Provide the (x, y) coordinate of the cell's center where the given text is located.  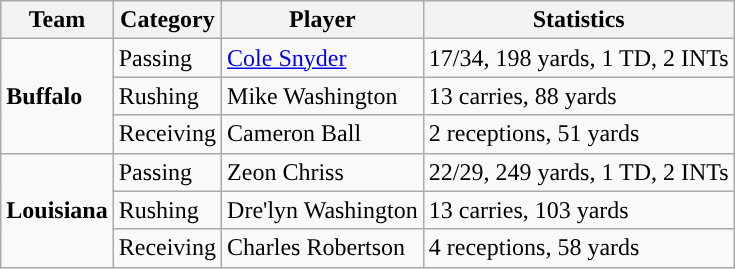
13 carries, 103 yards (578, 210)
Buffalo (57, 96)
2 receptions, 51 yards (578, 134)
13 carries, 88 yards (578, 96)
Dre'lyn Washington (323, 210)
Category (167, 20)
Player (323, 20)
Charles Robertson (323, 248)
Mike Washington (323, 96)
17/34, 198 yards, 1 TD, 2 INTs (578, 58)
Cameron Ball (323, 134)
Cole Snyder (323, 58)
Louisiana (57, 210)
Team (57, 20)
22/29, 249 yards, 1 TD, 2 INTs (578, 172)
Zeon Chriss (323, 172)
Statistics (578, 20)
4 receptions, 58 yards (578, 248)
